Identify which cell holds the provided text, then report its [X, Y] central coordinate. 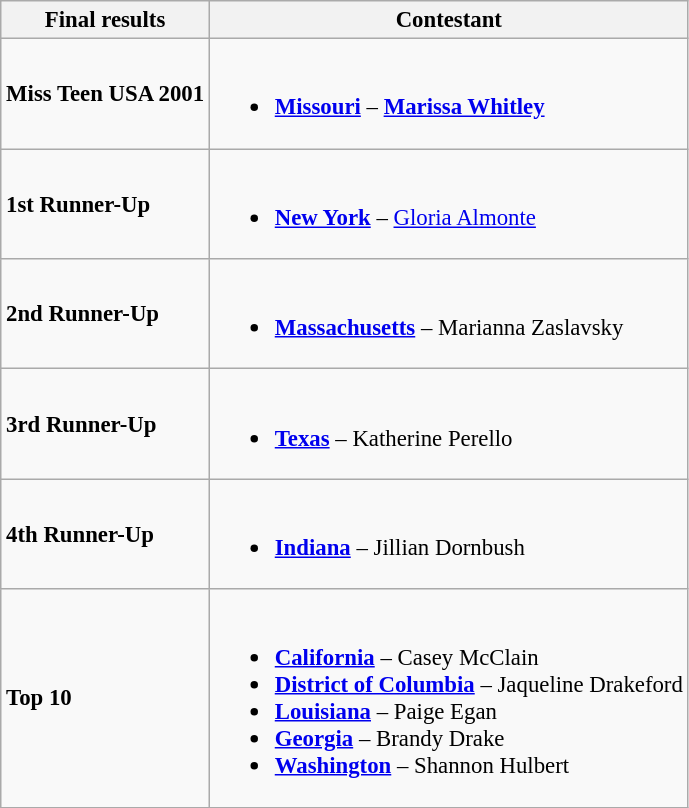
Massachusetts – Marianna Zaslavsky [448, 314]
4th Runner-Up [106, 534]
Miss Teen USA 2001 [106, 94]
3rd Runner-Up [106, 424]
New York – Gloria Almonte [448, 204]
California – Casey McClain District of Columbia – Jaqueline Drakeford Louisiana – Paige Egan Georgia – Brandy Drake Washington – Shannon Hulbert [448, 698]
Texas – Katherine Perello [448, 424]
Top 10 [106, 698]
Missouri – Marissa Whitley [448, 94]
Final results [106, 20]
2nd Runner-Up [106, 314]
1st Runner-Up [106, 204]
Contestant [448, 20]
Indiana – Jillian Dornbush [448, 534]
